Extract the (x, y) coordinate from the center of the cell holding the provided text.  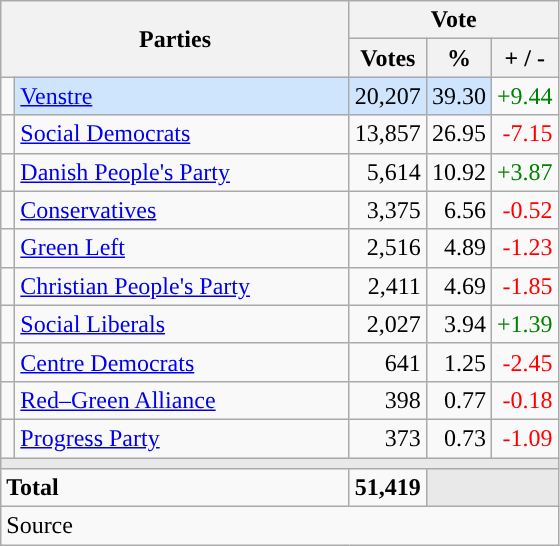
Centre Democrats (182, 362)
2,411 (388, 286)
-2.45 (524, 362)
-7.15 (524, 134)
641 (388, 362)
Venstre (182, 96)
+1.39 (524, 324)
Social Democrats (182, 134)
Conservatives (182, 210)
-1.09 (524, 438)
1.25 (458, 362)
Social Liberals (182, 324)
Danish People's Party (182, 172)
0.77 (458, 400)
% (458, 58)
373 (388, 438)
39.30 (458, 96)
10.92 (458, 172)
5,614 (388, 172)
Total (176, 488)
Votes (388, 58)
Red–Green Alliance (182, 400)
4.69 (458, 286)
20,207 (388, 96)
3,375 (388, 210)
Vote (454, 20)
2,516 (388, 248)
3.94 (458, 324)
-1.85 (524, 286)
-1.23 (524, 248)
+ / - (524, 58)
Progress Party (182, 438)
2,027 (388, 324)
398 (388, 400)
Christian People's Party (182, 286)
+3.87 (524, 172)
Parties (176, 39)
-0.52 (524, 210)
-0.18 (524, 400)
51,419 (388, 488)
0.73 (458, 438)
26.95 (458, 134)
Green Left (182, 248)
6.56 (458, 210)
Source (280, 526)
13,857 (388, 134)
4.89 (458, 248)
+9.44 (524, 96)
